Capture the cell that displays the provided text and extract its [X, Y] central coordinate. 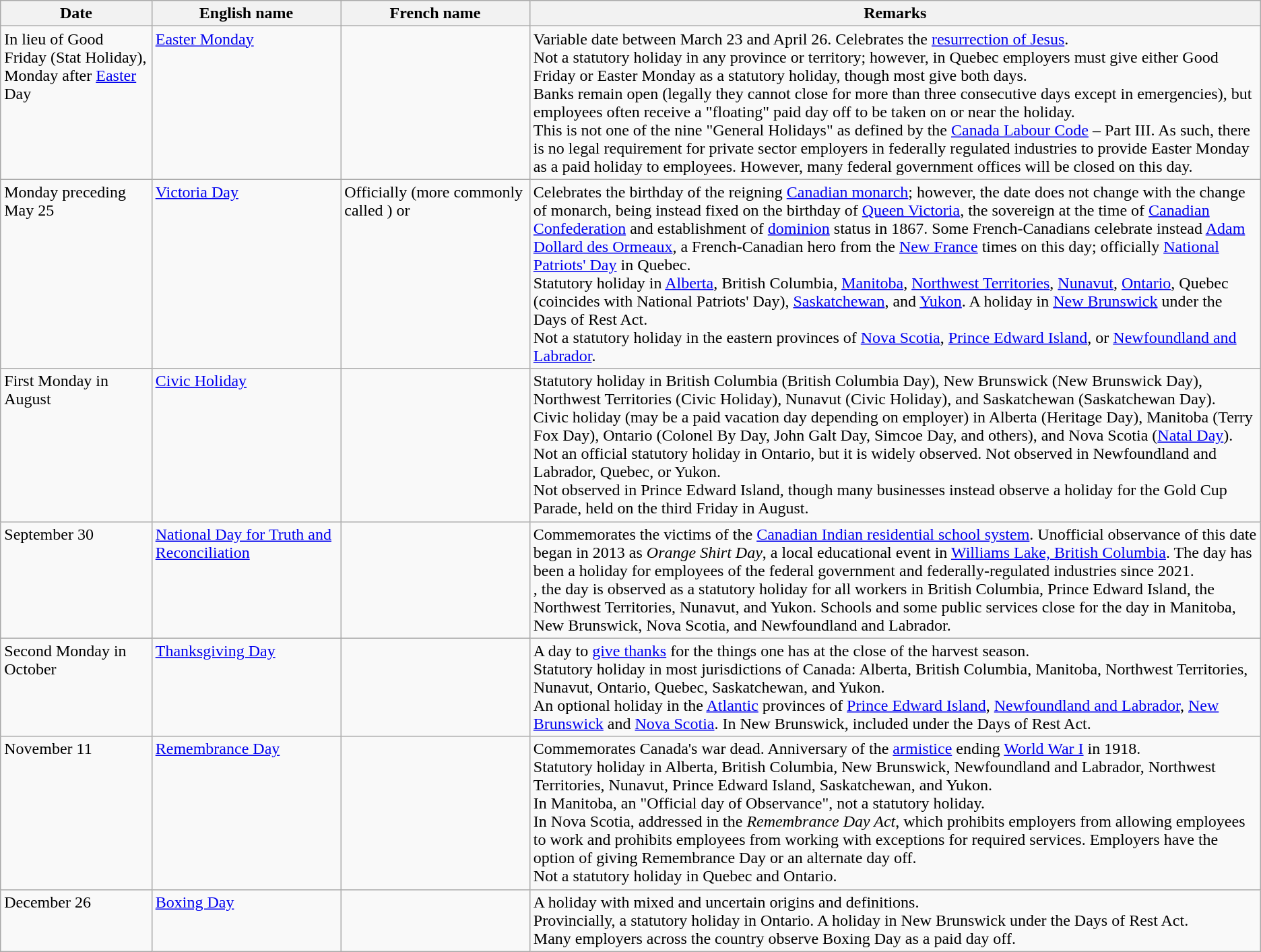
Remembrance Day [247, 813]
Monday preceding May 25 [76, 274]
Victoria Day [247, 274]
English name [247, 13]
Remarks [895, 13]
First Monday in August [76, 445]
Officially (more commonly called ) or [435, 274]
Easter Monday [247, 102]
Date [76, 13]
In lieu of Good Friday (Stat Holiday), Monday after Easter Day [76, 102]
Second Monday in October [76, 687]
December 26 [76, 920]
National Day for Truth and Reconciliation [247, 579]
November 11 [76, 813]
Civic Holiday [247, 445]
Thanksgiving Day [247, 687]
Boxing Day [247, 920]
French name [435, 13]
September 30 [76, 579]
